Return [X, Y] of the center of cell containing provided text 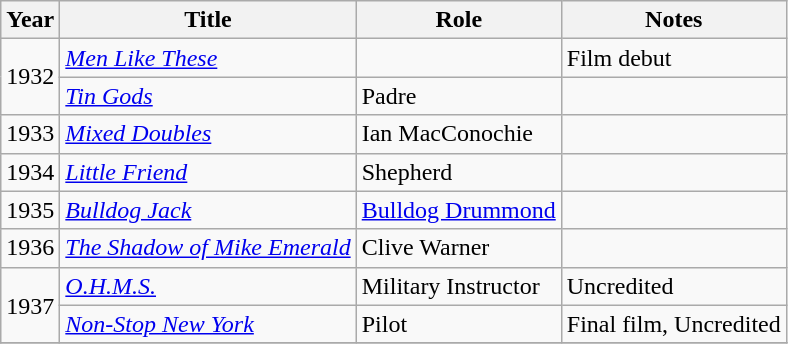
Tin Gods [208, 96]
Mixed Doubles [208, 134]
Ian MacConochie [458, 134]
Bulldog Drummond [458, 210]
Military Instructor [458, 286]
Uncredited [674, 286]
1935 [30, 210]
O.H.M.S. [208, 286]
Pilot [458, 324]
The Shadow of Mike Emerald [208, 248]
Title [208, 20]
Year [30, 20]
Final film, Uncredited [674, 324]
Role [458, 20]
Little Friend [208, 172]
Non-Stop New York [208, 324]
Film debut [674, 58]
Men Like These [208, 58]
Bulldog Jack [208, 210]
Clive Warner [458, 248]
1932 [30, 77]
Padre [458, 96]
Shepherd [458, 172]
1934 [30, 172]
Notes [674, 20]
1936 [30, 248]
1937 [30, 305]
1933 [30, 134]
